Return [X, Y] of the center of cell containing provided text 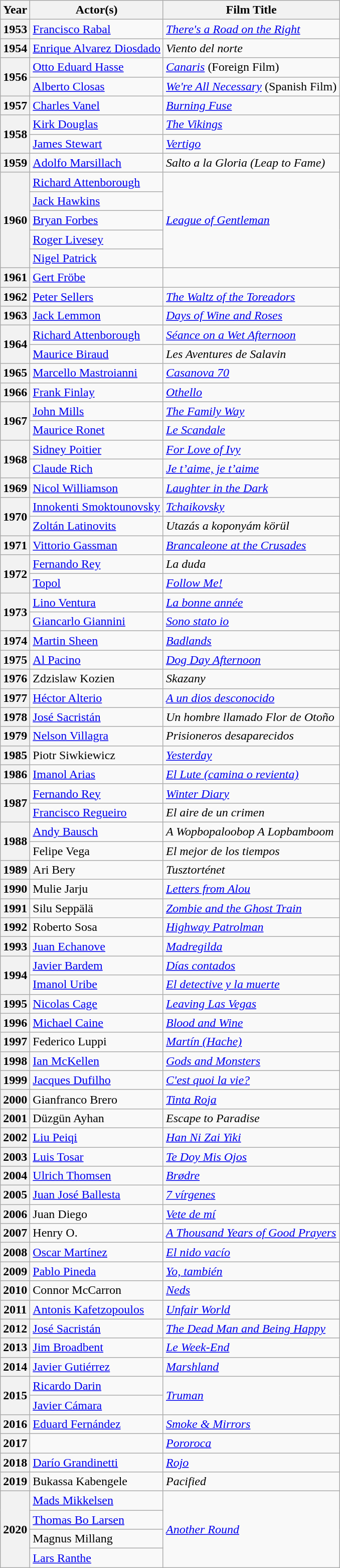
Zoltán Latinovits [97, 526]
Badlands [251, 641]
Juan José Ballesta [97, 1195]
2018 [15, 1463]
Viento del norte [251, 48]
2009 [15, 1271]
Gianfranco Brero [97, 1099]
Brancaleone at the Crusades [251, 545]
Claude Rich [97, 468]
Ricardo Darin [97, 1386]
Salto a la Gloria (Leap to Fame) [251, 163]
El aire de un crimen [251, 812]
Henry O. [97, 1233]
Ulrich Thomsen [97, 1176]
2016 [15, 1424]
Zdzislaw Kozien [97, 679]
Imanol Arias [97, 774]
Blood and Wine [251, 1023]
Sono stato io [251, 622]
Andy Bausch [97, 831]
Francisco Rabal [97, 29]
1989 [15, 870]
Vittorio Gassman [97, 545]
There's a Road on the Right [251, 29]
1969 [15, 488]
Vete de mí [251, 1214]
Maurice Ronet [97, 430]
The Waltz of the Toreadors [251, 297]
Martin Sheen [97, 641]
2019 [15, 1482]
Jack Hawkins [97, 201]
1954 [15, 48]
1957 [15, 105]
Leaving Las Vegas [251, 1004]
Nelson Villagra [97, 736]
2006 [15, 1214]
Escape to Paradise [251, 1118]
2005 [15, 1195]
The Dead Man and Being Happy [251, 1329]
Sidney Poitier [97, 449]
1991 [15, 908]
Yo, también [251, 1271]
2015 [15, 1395]
Madregilda [251, 946]
League of Gentleman [251, 220]
Le Scandale [251, 430]
2000 [15, 1099]
2008 [15, 1252]
Lino Ventura [97, 602]
Bukassa Kabengele [97, 1482]
Antonis Kafetzopoulos [97, 1309]
1990 [15, 889]
Bryan Forbes [97, 220]
Ari Bery [97, 870]
1976 [15, 679]
Silu Seppälä [97, 908]
1992 [15, 927]
1993 [15, 946]
Héctor Alterio [97, 698]
Skazany [251, 679]
A un dios desconocido [251, 698]
Otto Eduard Hasse [97, 67]
1999 [15, 1080]
1960 [15, 220]
1986 [15, 774]
Truman [251, 1395]
Tchaikovsky [251, 507]
Je t’aime, je t’aime [251, 468]
Gods and Monsters [251, 1061]
Maurice Biraud [97, 354]
The Family Way [251, 411]
Michael Caine [97, 1023]
Nigel Patrick [97, 259]
Magnus Millang [97, 1539]
2004 [15, 1176]
A Wopbopaloobop A Lopbamboom [251, 831]
We're All Necessary (Spanish Film) [251, 86]
1974 [15, 641]
Te Doy Mis Ojos [251, 1156]
1966 [15, 392]
Days of Wine and Roses [251, 316]
Another Round [251, 1529]
Adolfo Marsillach [97, 163]
1998 [15, 1061]
1971 [15, 545]
1994 [15, 975]
Javier Bardem [97, 966]
Frank Finlay [97, 392]
Marcello Mastroianni [97, 373]
Casanova 70 [251, 373]
Highway Patrolman [251, 927]
Eduard Fernández [97, 1424]
2007 [15, 1233]
El Lute (camina o revienta) [251, 774]
Innokenti Smoktounovsky [97, 507]
La bonne année [251, 602]
1995 [15, 1004]
Laughter in the Dark [251, 488]
Días contados [251, 966]
1968 [15, 459]
El detective y la muerte [251, 985]
1967 [15, 421]
El mejor de los tiempos [251, 851]
Peter Sellers [97, 297]
Roger Livesey [97, 239]
1963 [15, 316]
1988 [15, 841]
1996 [15, 1023]
Enrique Alvarez Diosdado [97, 48]
2002 [15, 1137]
Han Ni Zai Yiki [251, 1137]
2012 [15, 1329]
La duda [251, 564]
Pablo Pineda [97, 1271]
Düzgün Ayhan [97, 1118]
Giancarlo Giannini [97, 622]
Javier Gutiérrez [97, 1367]
1978 [15, 717]
Yesterday [251, 755]
Juan Echanove [97, 946]
1962 [15, 297]
El nido vacío [251, 1252]
Un hombre llamado Flor de Otoño [251, 717]
1970 [15, 516]
Jack Lemmon [97, 316]
Connor McCarron [97, 1290]
1964 [15, 344]
1977 [15, 698]
2020 [15, 1529]
Zombie and the Ghost Train [251, 908]
1975 [15, 660]
Tinta Roja [251, 1099]
7 vírgenes [251, 1195]
Utazás a koponyám körül [251, 526]
Alberto Closas [97, 86]
Luis Tosar [97, 1156]
Darío Grandinetti [97, 1463]
1956 [15, 77]
Winter Diary [251, 793]
1997 [15, 1042]
2014 [15, 1367]
A Thousand Years of Good Prayers [251, 1233]
Othello [251, 392]
Roberto Sosa [97, 927]
Mulie Jarju [97, 889]
Nicolas Cage [97, 1004]
Vertigo [251, 144]
Pororoca [251, 1443]
Prisioneros desaparecidos [251, 736]
Canaris (Foreign Film) [251, 67]
1973 [15, 612]
For Love of Ivy [251, 449]
The Vikings [251, 125]
Liu Peiqi [97, 1137]
Dog Day Afternoon [251, 660]
Thomas Bo Larsen [97, 1520]
Federico Luppi [97, 1042]
Smoke & Mirrors [251, 1424]
1987 [15, 803]
Le Week-End [251, 1348]
Gert Fröbe [97, 278]
Burning Fuse [251, 105]
Kirk Douglas [97, 125]
Marshland [251, 1367]
Unfair World [251, 1309]
Brødre [251, 1176]
James Stewart [97, 144]
Rojo [251, 1463]
1985 [15, 755]
1958 [15, 134]
Al Pacino [97, 660]
John Mills [97, 411]
Actor(s) [97, 10]
Jim Broadbent [97, 1348]
2003 [15, 1156]
2001 [15, 1118]
1953 [15, 29]
Francisco Regueiro [97, 812]
2011 [15, 1309]
1965 [15, 373]
Imanol Uribe [97, 985]
1972 [15, 574]
2017 [15, 1443]
Tusztorténet [251, 870]
Juan Diego [97, 1214]
Film Title [251, 10]
Nicol Williamson [97, 488]
Topol [97, 583]
2010 [15, 1290]
Les Aventures de Salavin [251, 354]
Séance on a Wet Afternoon [251, 335]
Follow Me! [251, 583]
Ian McKellen [97, 1061]
Charles Vanel [97, 105]
Lars Ranthe [97, 1558]
C'est quoi la vie? [251, 1080]
Piotr Siwkiewicz [97, 755]
Letters from Alou [251, 889]
Oscar Martínez [97, 1252]
1959 [15, 163]
Neds [251, 1290]
Mads Mikkelsen [97, 1501]
Pacified [251, 1482]
Jacques Dufilho [97, 1080]
2013 [15, 1348]
1979 [15, 736]
Felipe Vega [97, 851]
Martín (Hache) [251, 1042]
Year [15, 10]
1961 [15, 278]
Javier Cámara [97, 1405]
